Locate the cell with the specified text and output its (x, y) center coordinate. 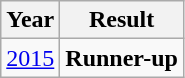
Year (30, 20)
2015 (30, 58)
Result (122, 20)
Runner-up (122, 58)
